Capture the cell that displays the provided text and extract its (X, Y) central coordinate. 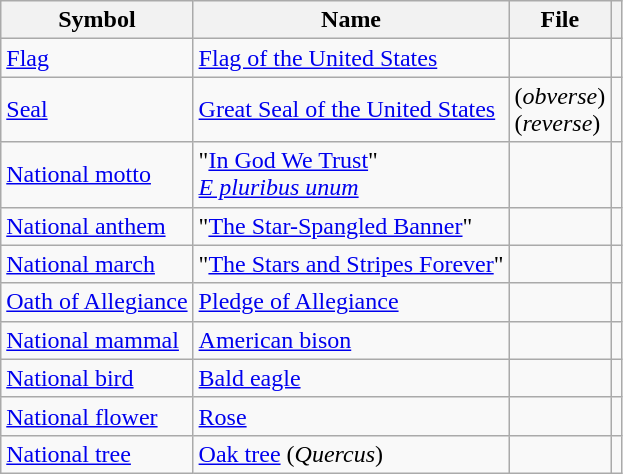
National mammal (97, 340)
Flag (97, 58)
Oath of Allegiance (97, 302)
National flower (97, 416)
National bird (97, 378)
Pledge of Allegiance (351, 302)
Oak tree (Quercus) (351, 454)
National march (97, 264)
National anthem (97, 226)
Bald eagle (351, 378)
"The Stars and Stripes Forever" (351, 264)
American bison (351, 340)
Great Seal of the United States (351, 110)
Rose (351, 416)
(obverse) (reverse) (560, 110)
Name (351, 20)
Seal (97, 110)
Flag of the United States (351, 58)
National tree (97, 454)
"The Star-Spangled Banner" (351, 226)
National motto (97, 174)
File (560, 20)
"In God We Trust"E pluribus unum (351, 174)
Symbol (97, 20)
